Scan for the cell matching the given text and deliver its (x, y) coordinate at center. 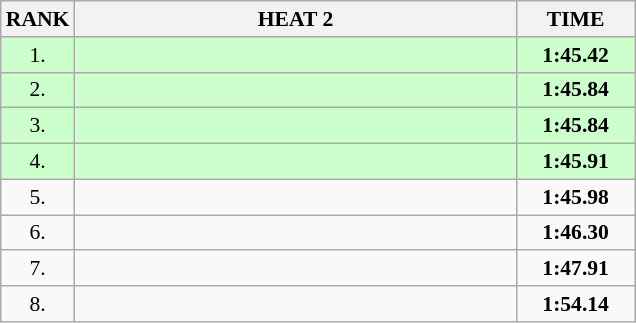
6. (38, 233)
5. (38, 197)
1:45.91 (576, 162)
1:54.14 (576, 304)
4. (38, 162)
1:46.30 (576, 233)
1:45.42 (576, 55)
8. (38, 304)
1:45.98 (576, 197)
TIME (576, 19)
3. (38, 126)
RANK (38, 19)
HEAT 2 (295, 19)
7. (38, 269)
2. (38, 90)
1:47.91 (576, 269)
1. (38, 55)
